Determine the (x, y) coordinate at the center of the cell enclosing the given text.  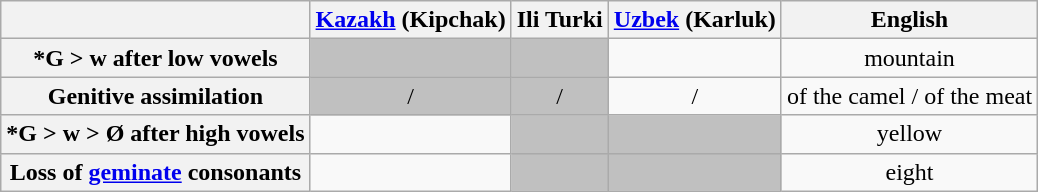
Kazakh (Kipchak) (410, 20)
English (909, 20)
of the camel / of the meat (909, 96)
yellow (909, 134)
eight (909, 172)
mountain (909, 58)
Loss of geminate consonants (156, 172)
Genitive assimilation (156, 96)
Uzbek (Karluk) (694, 20)
*G > w after low vowels (156, 58)
Ili Turki (560, 20)
*G > w > Ø after high vowels (156, 134)
